For the text-containing cell, return its midpoint in (x, y) coordinate format. 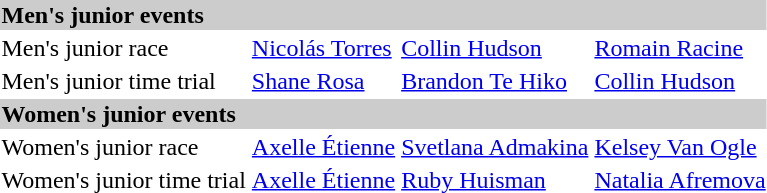
Brandon Te Hiko (495, 81)
Shane Rosa (323, 81)
Women's junior race (124, 147)
Women's junior events (384, 114)
Nicolás Torres (323, 48)
Men's junior events (384, 15)
Men's junior time trial (124, 81)
Kelsey Van Ogle (680, 147)
Axelle Étienne (323, 147)
Svetlana Admakina (495, 147)
Romain Racine (680, 48)
Men's junior race (124, 48)
